Determine the (x, y) coordinate at the center of the cell enclosing the given text.  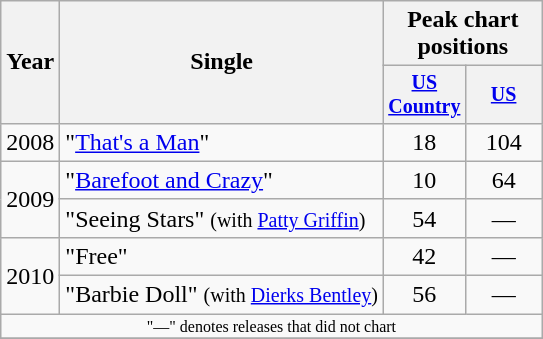
2008 (30, 142)
Year (30, 62)
US (504, 94)
2010 (30, 275)
Single (222, 62)
"—" denotes releases that did not chart (272, 326)
Peak chartpositions (462, 34)
"Barefoot and Crazy" (222, 180)
US Country (424, 94)
"Barbie Doll" (with Dierks Bentley) (222, 295)
10 (424, 180)
42 (424, 256)
104 (504, 142)
"That's a Man" (222, 142)
18 (424, 142)
64 (504, 180)
"Seeing Stars" (with Patty Griffin) (222, 218)
2009 (30, 199)
54 (424, 218)
"Free" (222, 256)
56 (424, 295)
